Find where the given text appears and provide that cell's center as (x, y) coordinate. 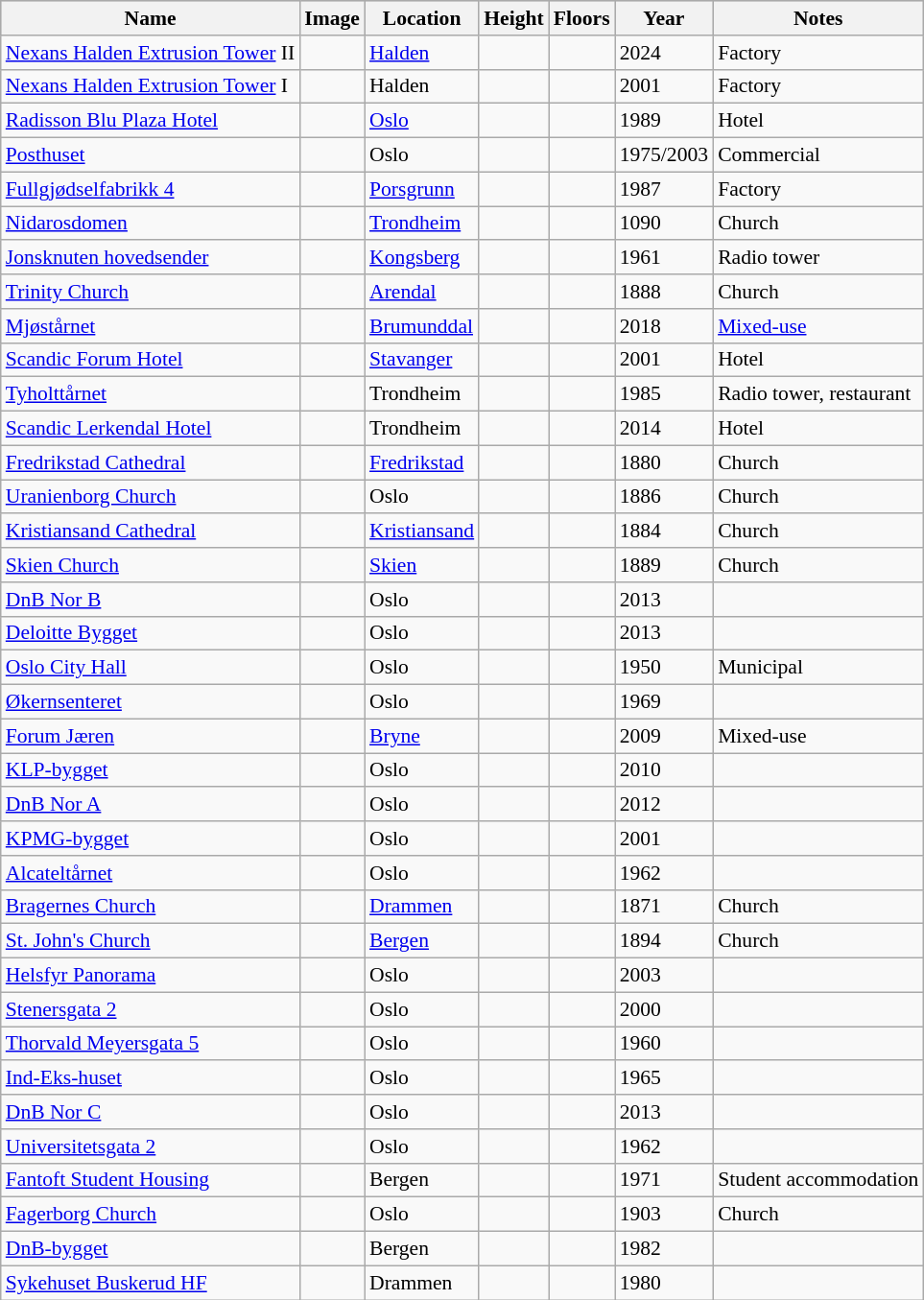
Radio tower, restaurant (817, 394)
1965 (664, 1077)
Brumunddal (422, 325)
Nexans Halden Extrusion Tower II (151, 52)
1969 (664, 701)
Jonsknuten hovedsender (151, 257)
Kristiansand (422, 531)
Skien Church (151, 565)
Oslo City Hall (151, 668)
1975/2003 (664, 154)
2018 (664, 325)
1982 (664, 1248)
1903 (664, 1215)
Scandic Lerkendal Hotel (151, 428)
1980 (664, 1283)
Bragernes Church (151, 907)
Radio tower (817, 257)
Name (151, 18)
Universitetsgata 2 (151, 1146)
Commercial (817, 154)
Uranienborg Church (151, 497)
Mjøstårnet (151, 325)
Kongsberg (422, 257)
Fullgjødselfabrikk 4 (151, 189)
Posthuset (151, 154)
DnB Nor C (151, 1112)
DnB Nor B (151, 599)
Fagerborg Church (151, 1215)
2010 (664, 769)
1884 (664, 531)
Thorvald Meyersgata 5 (151, 1044)
Tyholttårnet (151, 394)
2009 (664, 736)
1985 (664, 394)
KLP-bygget (151, 769)
2012 (664, 804)
Stenersgata 2 (151, 1009)
Bryne (422, 736)
Nexans Halden Extrusion Tower I (151, 86)
Fredrikstad Cathedral (151, 462)
Arendal (422, 292)
Deloitte Bygget (151, 633)
Notes (817, 18)
1889 (664, 565)
1894 (664, 941)
Location (422, 18)
Alcateltårnet (151, 872)
Radisson Blu Plaza Hotel (151, 121)
KPMG-bygget (151, 839)
1888 (664, 292)
Fantoft Student Housing (151, 1180)
1989 (664, 121)
Scandic Forum Hotel (151, 360)
Helsfyr Panorama (151, 975)
Porsgrunn (422, 189)
Stavanger (422, 360)
Skien (422, 565)
DnB-bygget (151, 1248)
Nidarosdomen (151, 223)
1090 (664, 223)
Floors (581, 18)
Image (332, 18)
2000 (664, 1009)
Kristiansand Cathedral (151, 531)
St. John's Church (151, 941)
Height (513, 18)
1961 (664, 257)
1971 (664, 1180)
Student accommodation (817, 1180)
DnB Nor A (151, 804)
Fredrikstad (422, 462)
1886 (664, 497)
2024 (664, 52)
Forum Jæren (151, 736)
1871 (664, 907)
1950 (664, 668)
Ind-Eks-huset (151, 1077)
Trinity Church (151, 292)
Year (664, 18)
2003 (664, 975)
1880 (664, 462)
2014 (664, 428)
Municipal (817, 668)
1960 (664, 1044)
Økernsenteret (151, 701)
1987 (664, 189)
Sykehuset Buskerud HF (151, 1283)
